Extract the (x, y) coordinate from the center of the cell holding the provided text.  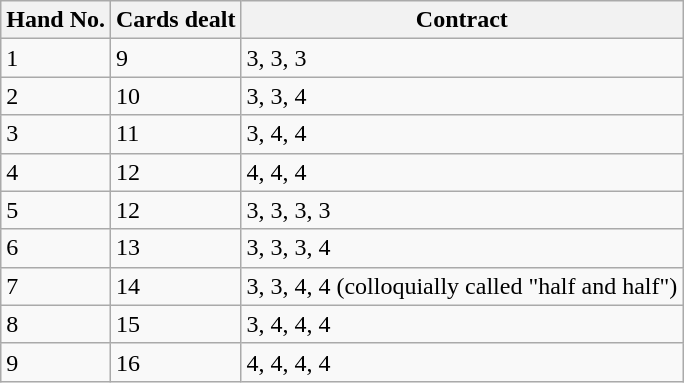
4, 4, 4, 4 (462, 362)
Contract (462, 20)
3, 3, 4, 4 (colloquially called "half and half") (462, 286)
3, 4, 4, 4 (462, 324)
3, 4, 4 (462, 134)
3, 3, 3, 3 (462, 210)
Cards dealt (176, 20)
13 (176, 248)
11 (176, 134)
8 (56, 324)
4 (56, 172)
1 (56, 58)
3 (56, 134)
3, 3, 4 (462, 96)
16 (176, 362)
4, 4, 4 (462, 172)
14 (176, 286)
3, 3, 3 (462, 58)
6 (56, 248)
2 (56, 96)
Hand No. (56, 20)
3, 3, 3, 4 (462, 248)
7 (56, 286)
5 (56, 210)
10 (176, 96)
15 (176, 324)
